Provide the [x, y] coordinate of the cell's center where the given text is located.  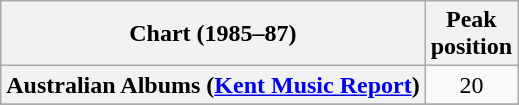
Australian Albums (Kent Music Report) [213, 85]
Chart (1985–87) [213, 34]
20 [471, 85]
Peakposition [471, 34]
